From the cell containing the given text, extract its center point as (X, Y) coordinate. 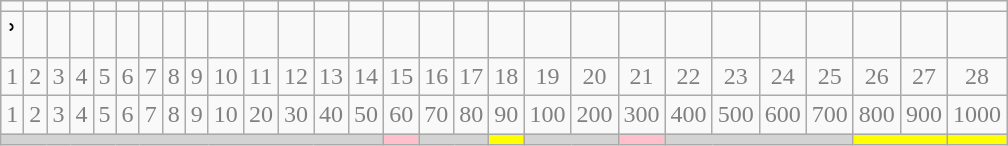
14 (366, 76)
800 (876, 114)
500 (736, 114)
80 (472, 114)
15 (402, 76)
21 (642, 76)
70 (436, 114)
900 (924, 114)
200 (594, 114)
25 (830, 76)
30 (296, 114)
16 (436, 76)
28 (976, 76)
60 (402, 114)
11 (260, 76)
300 (642, 114)
27 (924, 76)
400 (688, 114)
700 (830, 114)
12 (296, 76)
26 (876, 76)
600 (782, 114)
13 (332, 76)
18 (506, 76)
23 (736, 76)
22 (688, 76)
17 (472, 76)
50 (366, 114)
40 (332, 114)
100 (548, 114)
19 (548, 76)
1000 (976, 114)
24 (782, 76)
90 (506, 114)
ʾ (12, 35)
